From the cell containing the given text, extract its center point as [X, Y] coordinate. 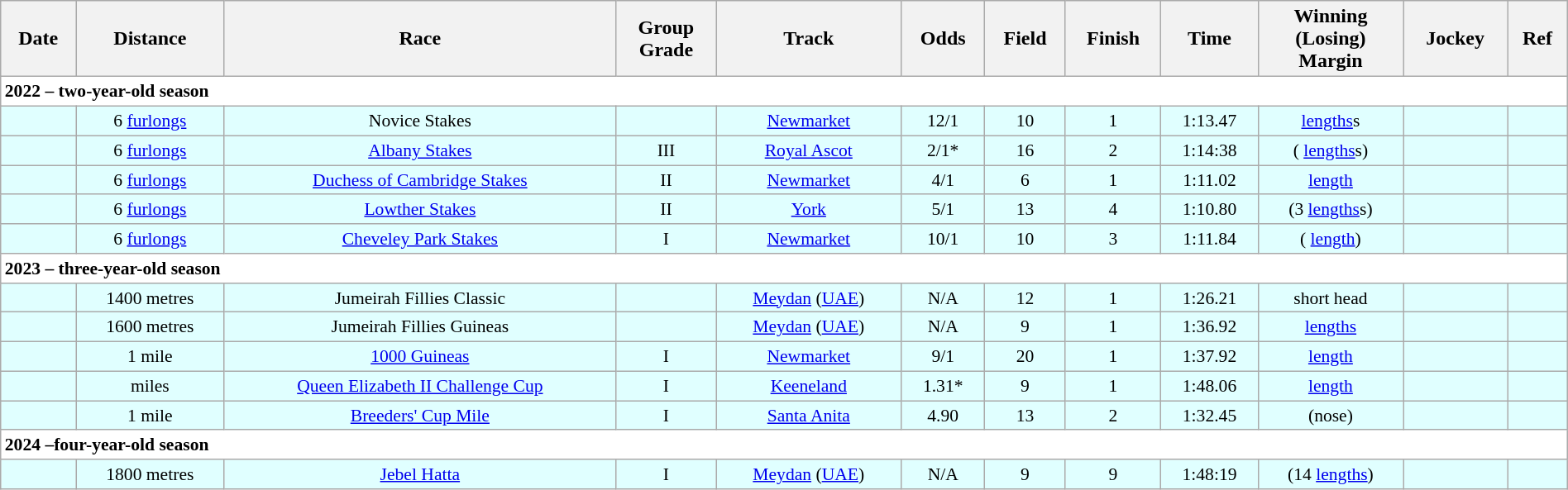
1:13.47 [1209, 121]
1:48.06 [1209, 386]
Jumeirah Fillies Classic [420, 297]
Cheveley Park Stakes [420, 239]
(3 lengthss) [1331, 209]
Santa Anita [809, 416]
lengthss [1331, 121]
Winning(Losing)Margin [1331, 39]
Odds [943, 39]
1:36.92 [1209, 327]
3 [1113, 239]
Track [809, 39]
1000 Guineas [420, 356]
1:11.84 [1209, 239]
16 [1025, 150]
Lowther Stakes [420, 209]
12 [1025, 297]
1:26.21 [1209, 297]
Duchess of Cambridge Stakes [420, 180]
1:10.80 [1209, 209]
2022 – two-year-old season [784, 92]
Finish [1113, 39]
1800 metres [151, 474]
9/1 [943, 356]
Queen Elizabeth II Challenge Cup [420, 386]
Time [1209, 39]
( lengthss) [1331, 150]
1:14:38 [1209, 150]
III [667, 150]
York [809, 209]
12/1 [943, 121]
1400 metres [151, 297]
4/1 [943, 180]
Royal Ascot [809, 150]
4 [1113, 209]
5/1 [943, 209]
miles [151, 386]
Albany Stakes [420, 150]
1.31* [943, 386]
lengths [1331, 327]
(nose) [1331, 416]
1:11.02 [1209, 180]
1600 metres [151, 327]
Jockey [1456, 39]
Date [38, 39]
2023 – three-year-old season [784, 269]
1:32.45 [1209, 416]
Jumeirah Fillies Guineas [420, 327]
Breeders' Cup Mile [420, 416]
Keeneland [809, 386]
Ref [1538, 39]
6 [1025, 180]
2024 –four-year-old season [784, 445]
1:48:19 [1209, 474]
2/1* [943, 150]
Novice Stakes [420, 121]
1:37.92 [1209, 356]
Field [1025, 39]
short head [1331, 297]
(14 lengths) [1331, 474]
Distance [151, 39]
Jebel Hatta [420, 474]
GroupGrade [667, 39]
( length) [1331, 239]
10/1 [943, 239]
20 [1025, 356]
Race [420, 39]
4.90 [943, 416]
